Pinpoint the cell where the given text exists, returning its [X, Y] midpoint coordinate. 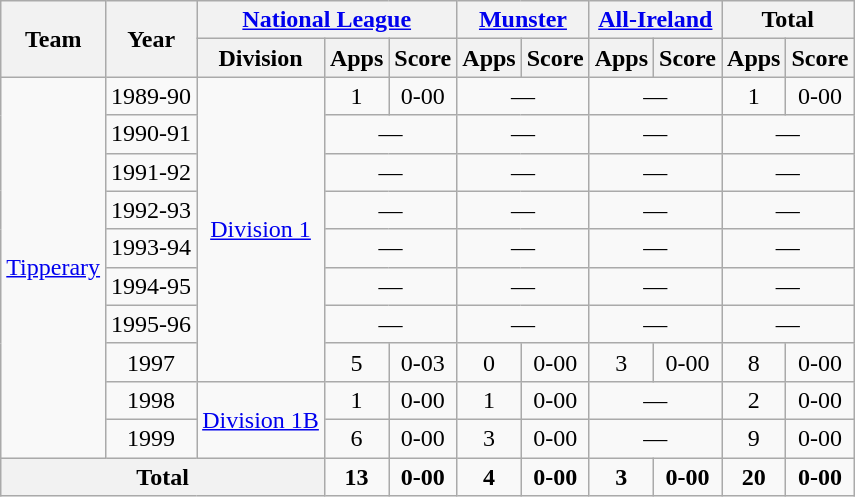
20 [754, 477]
0 [489, 362]
9 [754, 438]
2 [754, 400]
0-03 [423, 362]
1994-95 [152, 286]
8 [754, 362]
All-Ireland [655, 20]
13 [356, 477]
1999 [152, 438]
Division [261, 58]
Division 1B [261, 419]
National League [327, 20]
5 [356, 362]
6 [356, 438]
1990-91 [152, 134]
Munster [523, 20]
1997 [152, 362]
1989-90 [152, 96]
1992-93 [152, 210]
Team [54, 39]
1991-92 [152, 172]
1993-94 [152, 248]
1998 [152, 400]
Tipperary [54, 268]
4 [489, 477]
1995-96 [152, 324]
Year [152, 39]
Division 1 [261, 229]
